Extract the [x, y] coordinate from the center of the cell holding the provided text.  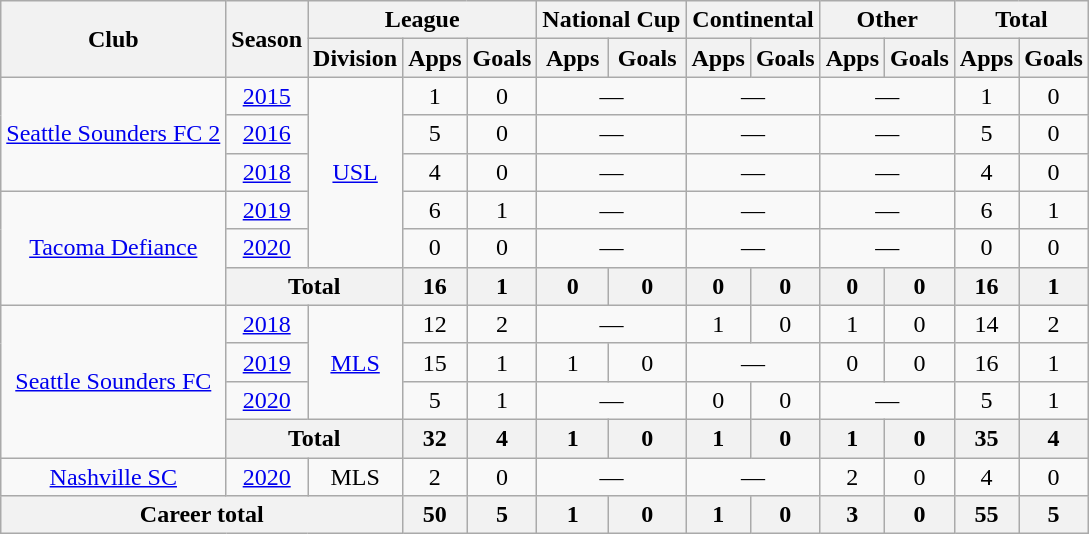
USL [356, 172]
55 [986, 515]
Season [267, 39]
15 [435, 362]
Seattle Sounders FC 2 [114, 134]
Tacoma Defiance [114, 248]
32 [435, 438]
Other [887, 20]
50 [435, 515]
35 [986, 438]
2016 [267, 134]
Seattle Sounders FC [114, 381]
League [422, 20]
2015 [267, 96]
Career total [202, 515]
12 [435, 324]
Nashville SC [114, 477]
Club [114, 39]
Continental [753, 20]
Division [356, 58]
3 [852, 515]
14 [986, 324]
National Cup [612, 20]
